Return (x, y) of the center of cell containing provided text 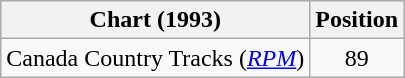
Position (357, 20)
Canada Country Tracks (RPM) (156, 58)
Chart (1993) (156, 20)
89 (357, 58)
